Identify which cell holds the provided text, then report its [x, y] central coordinate. 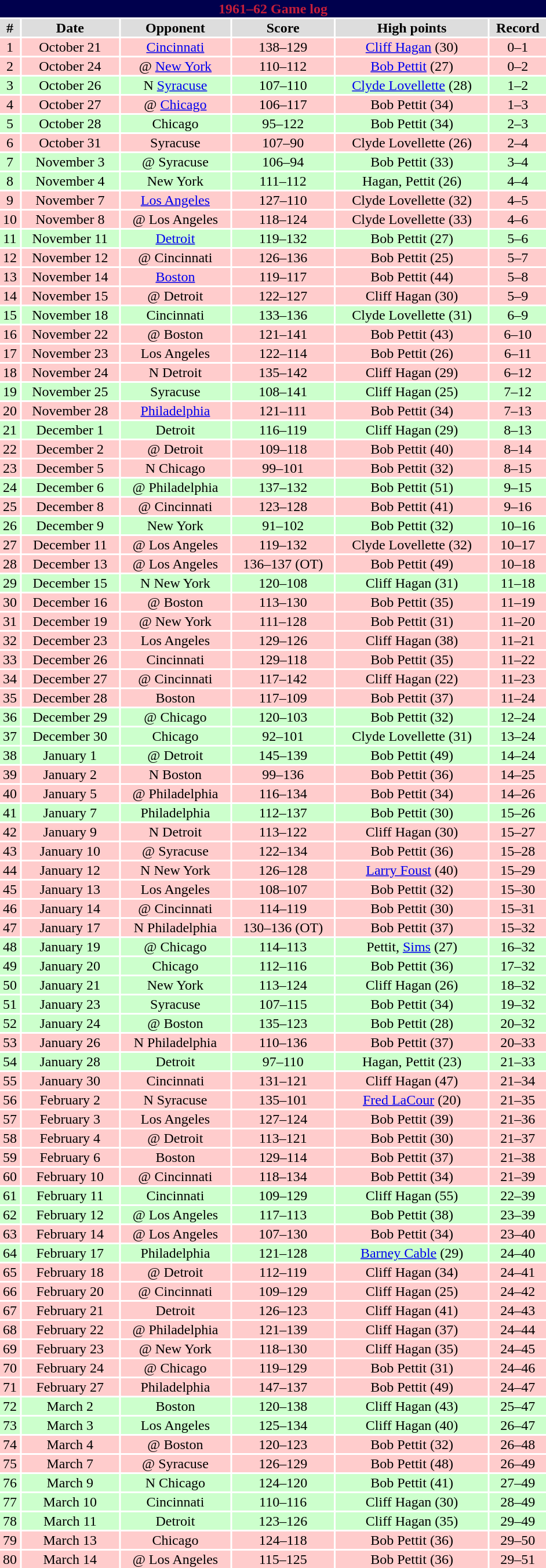
22–39 [518, 1196]
50 [10, 985]
72 [10, 1406]
1–3 [518, 104]
26 [10, 526]
7–13 [518, 411]
114–119 [283, 908]
December 13 [70, 564]
24–41 [518, 1272]
3 [10, 85]
126–129 [283, 1464]
115–125 [283, 1559]
February 11 [70, 1196]
14–24 [518, 755]
6–11 [518, 353]
9–15 [518, 487]
12–24 [518, 717]
137–132 [283, 487]
5–8 [518, 277]
131–121 [283, 1081]
76 [10, 1483]
October 31 [70, 143]
26–47 [518, 1425]
35 [10, 698]
24–45 [518, 1349]
March 10 [70, 1502]
3–4 [518, 162]
22 [10, 449]
64 [10, 1253]
March 14 [70, 1559]
29–50 [518, 1540]
Clyde Lovellette (28) [412, 85]
147–137 [283, 1387]
November 8 [70, 219]
29–49 [518, 1521]
27 [10, 545]
October 21 [70, 47]
122–134 [283, 851]
January 12 [70, 870]
December 26 [70, 660]
Bob Pettit (51) [412, 487]
Cliff Hagan (37) [412, 1330]
6 [10, 143]
10–16 [518, 526]
11–20 [518, 621]
135–101 [283, 1100]
February 6 [70, 1157]
41 [10, 813]
110–116 [283, 1502]
21 [10, 430]
120–123 [283, 1444]
118–134 [283, 1176]
5 [10, 124]
121–139 [283, 1330]
October 28 [70, 124]
5–6 [518, 238]
2 [10, 66]
11–21 [518, 640]
78 [10, 1521]
124–118 [283, 1540]
December 1 [70, 430]
November 24 [70, 372]
December 30 [70, 736]
18 [10, 372]
8 [10, 181]
December 15 [70, 583]
January 17 [70, 928]
4–4 [518, 181]
135–142 [283, 372]
138–129 [283, 47]
December 11 [70, 545]
25–47 [518, 1406]
15–32 [518, 928]
February 17 [70, 1253]
58 [10, 1138]
March 13 [70, 1540]
2–4 [518, 143]
43 [10, 851]
113–124 [283, 985]
14–26 [518, 794]
Date [70, 28]
38 [10, 755]
March 9 [70, 1483]
27–49 [518, 1483]
December 23 [70, 640]
21–37 [518, 1138]
120–108 [283, 583]
20–32 [518, 1023]
14 [10, 296]
November 11 [70, 238]
108–107 [283, 889]
77 [10, 1502]
110–136 [283, 1042]
7 [10, 162]
17 [10, 353]
135–123 [283, 1023]
116–119 [283, 430]
13 [10, 277]
113–130 [283, 602]
March 4 [70, 1444]
124–120 [283, 1483]
February 2 [70, 1100]
January 2 [70, 774]
15–30 [518, 889]
February 23 [70, 1349]
120–103 [283, 717]
31 [10, 621]
9–16 [518, 506]
Cliff Hagan (31) [412, 583]
5–9 [518, 296]
January 5 [70, 794]
99–101 [283, 468]
117–113 [283, 1215]
20–33 [518, 1042]
November 12 [70, 258]
117–109 [283, 698]
126–128 [283, 870]
2–3 [518, 124]
Cliff Hagan (38) [412, 640]
Bob Pettit (38) [412, 1215]
Cliff Hagan (55) [412, 1196]
October 26 [70, 85]
Fred LaCour (20) [412, 1100]
121–128 [283, 1253]
4 [10, 104]
23 [10, 468]
23–40 [518, 1234]
119–129 [283, 1368]
1961–62 Game log [273, 9]
68 [10, 1330]
122–114 [283, 353]
1–2 [518, 85]
111–128 [283, 621]
112–137 [283, 813]
51 [10, 1004]
December 6 [70, 487]
February 12 [70, 1215]
4–5 [518, 200]
November 4 [70, 181]
January 24 [70, 1023]
Bob Pettit (43) [412, 334]
19 [10, 392]
24–47 [518, 1387]
79 [10, 1540]
80 [10, 1559]
120–138 [283, 1406]
Cliff Hagan (40) [412, 1425]
4–6 [518, 219]
January 30 [70, 1081]
8–13 [518, 430]
December 2 [70, 449]
66 [10, 1291]
February 10 [70, 1176]
24–42 [518, 1291]
15–31 [518, 908]
October 27 [70, 104]
107–90 [283, 143]
December 27 [70, 679]
34 [10, 679]
42 [10, 832]
12 [10, 258]
Bob Pettit (40) [412, 449]
121–141 [283, 334]
17–32 [518, 966]
109–118 [283, 449]
60 [10, 1176]
119–117 [283, 277]
19–32 [518, 1004]
Hagan, Pettit (26) [412, 181]
December 19 [70, 621]
March 7 [70, 1464]
26–48 [518, 1444]
11–19 [518, 602]
106–94 [283, 162]
21–34 [518, 1081]
46 [10, 908]
75 [10, 1464]
118–124 [283, 219]
133–136 [283, 315]
65 [10, 1272]
136–137 (OT) [283, 564]
145–139 [283, 755]
15–29 [518, 870]
Opponent [175, 28]
49 [10, 966]
8–14 [518, 449]
December 8 [70, 506]
November 15 [70, 296]
11–22 [518, 660]
Bob Pettit (25) [412, 258]
January 26 [70, 1042]
126–136 [283, 258]
13–24 [518, 736]
16–32 [518, 947]
0–2 [518, 66]
48 [10, 947]
70 [10, 1368]
15–28 [518, 851]
Bob Pettit (48) [412, 1464]
6–9 [518, 315]
October 24 [70, 66]
113–121 [283, 1138]
69 [10, 1349]
January 14 [70, 908]
N Boston [175, 774]
57 [10, 1119]
December 9 [70, 526]
54 [10, 1062]
November 22 [70, 334]
122–127 [283, 296]
24–44 [518, 1330]
Score [283, 28]
November 25 [70, 392]
56 [10, 1100]
39 [10, 774]
Cliff Hagan (41) [412, 1310]
Bob Pettit (33) [412, 162]
36 [10, 717]
November 23 [70, 353]
February 4 [70, 1138]
32 [10, 640]
November 14 [70, 277]
Cliff Hagan (22) [412, 679]
92–101 [283, 736]
107–115 [283, 1004]
6–10 [518, 334]
91–102 [283, 526]
129–126 [283, 640]
52 [10, 1023]
January 9 [70, 832]
7–12 [518, 392]
November 28 [70, 411]
11–18 [518, 583]
63 [10, 1234]
December 28 [70, 698]
29–51 [518, 1559]
Larry Foust (40) [412, 870]
106–117 [283, 104]
21–38 [518, 1157]
121–111 [283, 411]
114–113 [283, 947]
53 [10, 1042]
January 13 [70, 889]
99–136 [283, 774]
January 21 [70, 985]
18–32 [518, 985]
15–27 [518, 832]
108–141 [283, 392]
5–7 [518, 258]
107–130 [283, 1234]
20 [10, 411]
December 5 [70, 468]
111–112 [283, 181]
129–114 [283, 1157]
10–18 [518, 564]
Record [518, 28]
61 [10, 1196]
1 [10, 47]
107–110 [283, 85]
January 10 [70, 851]
16 [10, 334]
January 23 [70, 1004]
73 [10, 1425]
25 [10, 506]
23–39 [518, 1215]
Bob Pettit (28) [412, 1023]
November 3 [70, 162]
112–119 [283, 1272]
55 [10, 1081]
Clyde Lovellette (33) [412, 219]
37 [10, 736]
127–110 [283, 200]
March 11 [70, 1521]
118–130 [283, 1349]
24 [10, 487]
November 7 [70, 200]
Bob Pettit (39) [412, 1119]
123–128 [283, 506]
November 18 [70, 315]
116–134 [283, 794]
59 [10, 1157]
28–49 [518, 1502]
21–39 [518, 1176]
8–15 [518, 468]
112–116 [283, 966]
47 [10, 928]
December 29 [70, 717]
9 [10, 200]
Clyde Lovellette (26) [412, 143]
February 27 [70, 1387]
117–142 [283, 679]
Bob Pettit (44) [412, 277]
10 [10, 219]
126–123 [283, 1310]
Hagan, Pettit (23) [412, 1062]
February 21 [70, 1310]
21–33 [518, 1062]
0–1 [518, 47]
28 [10, 564]
125–134 [283, 1425]
6–12 [518, 372]
113–122 [283, 832]
15 [10, 315]
21–36 [518, 1119]
March 3 [70, 1425]
29 [10, 583]
30 [10, 602]
February 24 [70, 1368]
Cliff Hagan (26) [412, 985]
71 [10, 1387]
130–136 (OT) [283, 928]
24–46 [518, 1368]
January 7 [70, 813]
February 22 [70, 1330]
24–43 [518, 1310]
44 [10, 870]
33 [10, 660]
January 1 [70, 755]
February 3 [70, 1119]
62 [10, 1215]
February 14 [70, 1234]
11–23 [518, 679]
# [10, 28]
67 [10, 1310]
74 [10, 1444]
March 2 [70, 1406]
110–112 [283, 66]
February 18 [70, 1272]
24–40 [518, 1253]
Cliff Hagan (47) [412, 1081]
Barney Cable (29) [412, 1253]
127–124 [283, 1119]
45 [10, 889]
10–17 [518, 545]
High points [412, 28]
97–110 [283, 1062]
Cliff Hagan (34) [412, 1272]
Pettit, Sims (27) [412, 947]
December 16 [70, 602]
26–49 [518, 1464]
January 19 [70, 947]
February 20 [70, 1291]
Bob Pettit (26) [412, 353]
January 20 [70, 966]
123–126 [283, 1521]
11–24 [518, 698]
95–122 [283, 124]
129–118 [283, 660]
15–26 [518, 813]
40 [10, 794]
11 [10, 238]
21–35 [518, 1100]
14–25 [518, 774]
January 28 [70, 1062]
Cliff Hagan (43) [412, 1406]
